Return (x, y) of the center of cell containing provided text 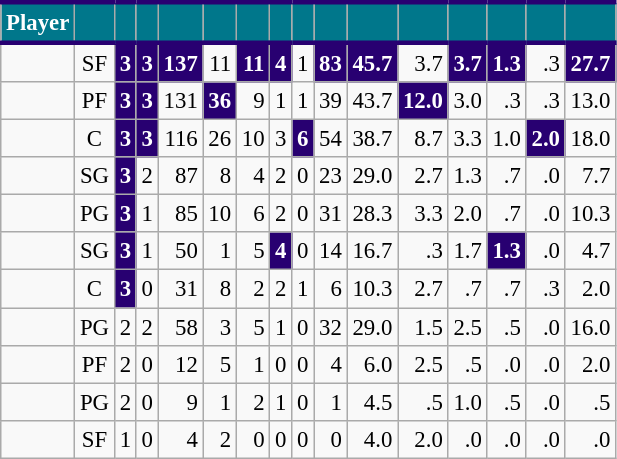
85 (180, 214)
14 (330, 251)
23 (330, 176)
45.7 (372, 62)
137 (180, 62)
8.7 (423, 139)
4.7 (590, 251)
50 (180, 251)
6.0 (372, 364)
13.0 (590, 101)
43.7 (372, 101)
16.0 (590, 327)
1.5 (423, 327)
3.0 (468, 101)
39 (330, 101)
36 (220, 101)
18.0 (590, 139)
28.3 (372, 214)
27.7 (590, 62)
83 (330, 62)
Player (38, 22)
26 (220, 139)
4.5 (372, 402)
38.7 (372, 139)
54 (330, 139)
116 (180, 139)
7.7 (590, 176)
4.0 (372, 439)
12 (180, 364)
12.0 (423, 101)
16.7 (372, 251)
32 (330, 327)
87 (180, 176)
131 (180, 101)
58 (180, 327)
1.7 (468, 251)
